Search for the cell housing the specified text and yield its [X, Y] center coordinate. 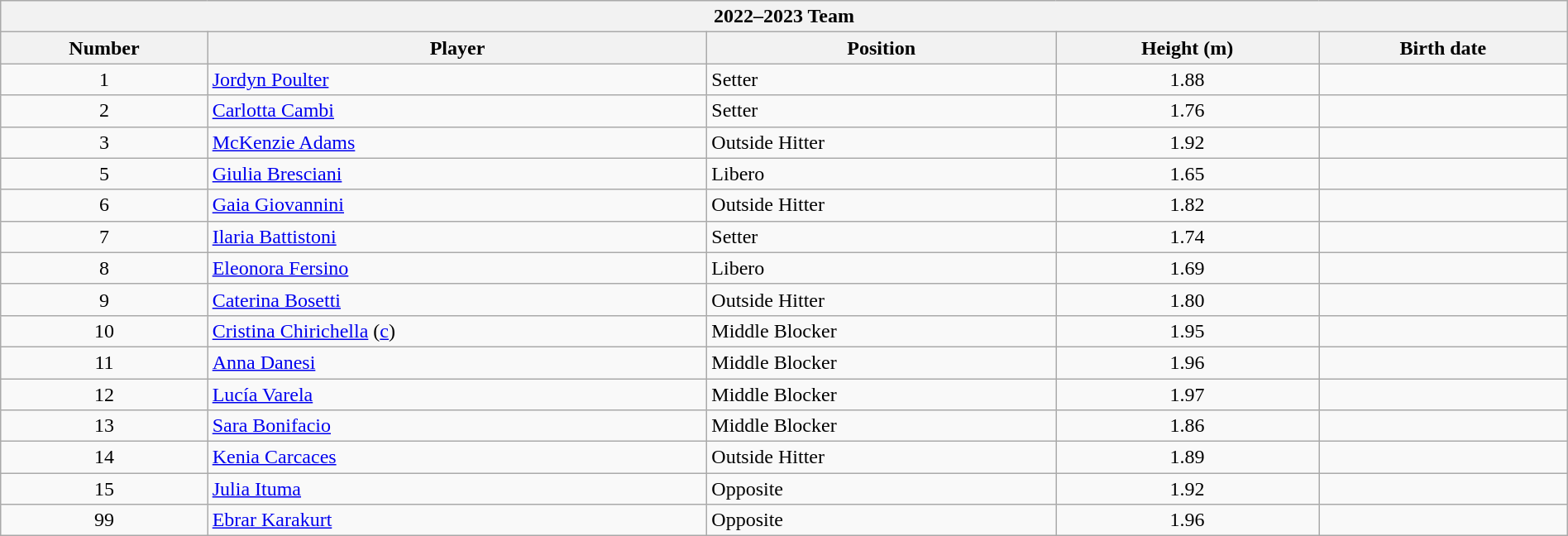
10 [104, 331]
1.95 [1188, 331]
8 [104, 268]
1.88 [1188, 79]
Kenia Carcaces [457, 457]
1.65 [1188, 174]
13 [104, 426]
1.74 [1188, 237]
Number [104, 48]
Caterina Bosetti [457, 299]
5 [104, 174]
Sara Bonifacio [457, 426]
Julia Ituma [457, 489]
15 [104, 489]
2 [104, 111]
1.86 [1188, 426]
Jordyn Poulter [457, 79]
99 [104, 520]
7 [104, 237]
1.97 [1188, 395]
Ebrar Karakurt [457, 520]
Player [457, 48]
McKenzie Adams [457, 142]
1.80 [1188, 299]
Cristina Chirichella (c) [457, 331]
1.89 [1188, 457]
3 [104, 142]
Lucía Varela [457, 395]
12 [104, 395]
Anna Danesi [457, 362]
2022–2023 Team [784, 17]
Giulia Bresciani [457, 174]
6 [104, 205]
Carlotta Cambi [457, 111]
14 [104, 457]
Birth date [1444, 48]
Position [882, 48]
1.69 [1188, 268]
11 [104, 362]
Height (m) [1188, 48]
Gaia Giovannini [457, 205]
1.76 [1188, 111]
9 [104, 299]
Eleonora Fersino [457, 268]
Ilaria Battistoni [457, 237]
1.82 [1188, 205]
1 [104, 79]
